Pinpoint the cell where the given text exists, returning its (X, Y) midpoint coordinate. 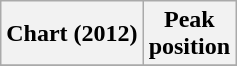
Peakposition (189, 34)
Chart (2012) (72, 34)
